Detect which cell encompasses the target text, then output its [x, y] center coordinate. 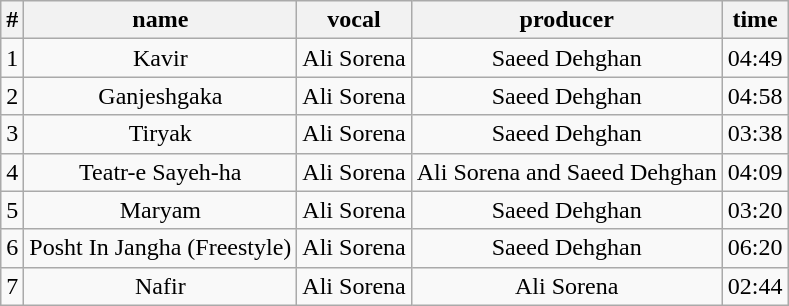
7 [12, 286]
Ganjeshgaka [160, 96]
5 [12, 210]
Teatr-e Sayeh-ha [160, 172]
06:20 [755, 248]
03:20 [755, 210]
3 [12, 134]
4 [12, 172]
Ali Sorena and Saeed Dehghan [566, 172]
vocal [354, 20]
# [12, 20]
Maryam [160, 210]
04:49 [755, 58]
Nafir [160, 286]
6 [12, 248]
2 [12, 96]
04:58 [755, 96]
producer [566, 20]
Tiryak [160, 134]
02:44 [755, 286]
04:09 [755, 172]
03:38 [755, 134]
time [755, 20]
Kavir [160, 58]
Posht In Jangha (Freestyle) [160, 248]
name [160, 20]
1 [12, 58]
